Output the [x, y] coordinate of the center of the cell containing the given text.  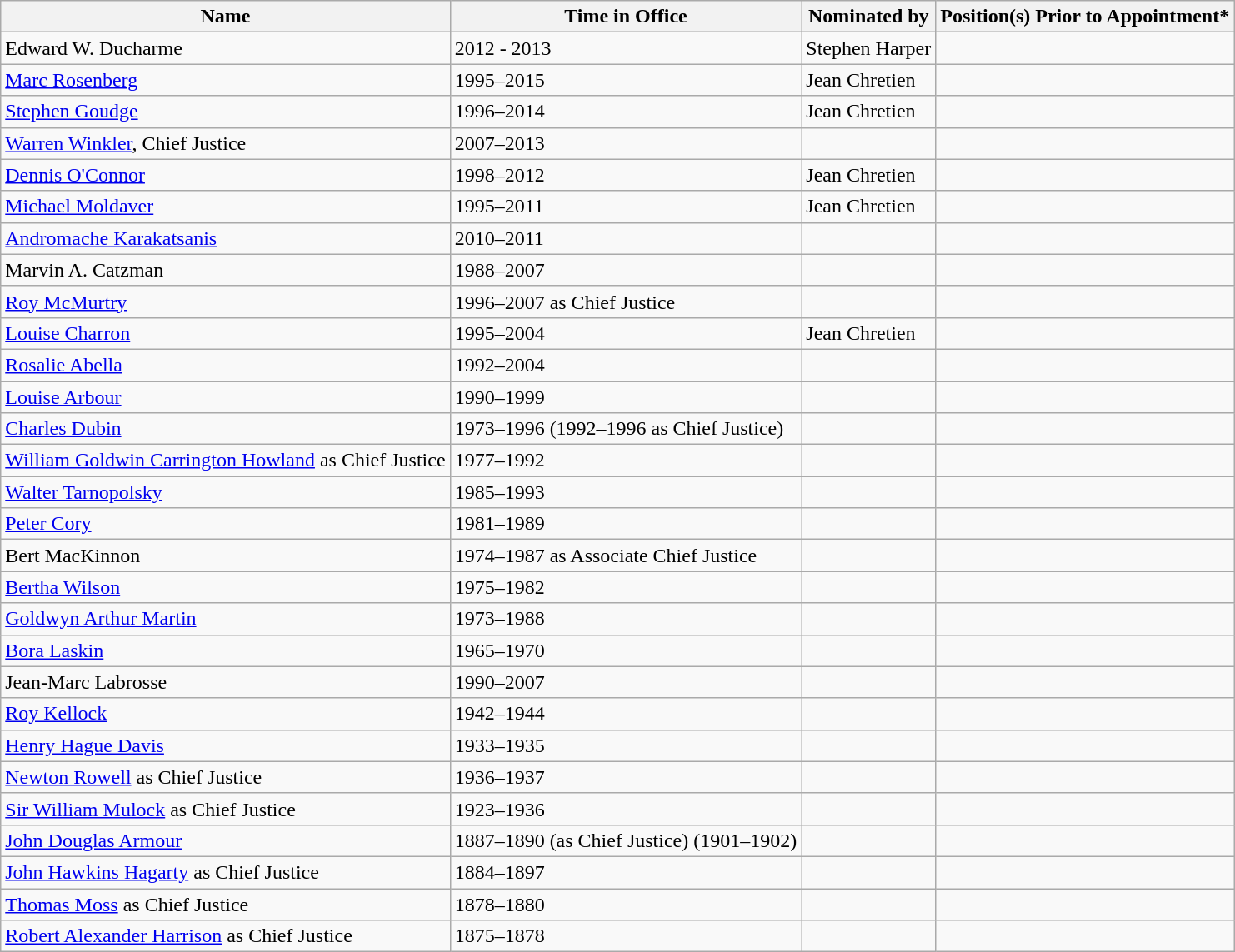
1875–1878 [626, 936]
Walter Tarnopolsky [225, 492]
Warren Winkler, Chief Justice [225, 143]
William Goldwin Carrington Howland as Chief Justice [225, 461]
1990–2007 [626, 682]
1965–1970 [626, 650]
1973–1996 (1992–1996 as Chief Justice) [626, 429]
Marc Rosenberg [225, 80]
Edward W. Ducharme [225, 48]
Name [225, 17]
Peter Cory [225, 524]
1933–1935 [626, 745]
2012 - 2013 [626, 48]
Michael Moldaver [225, 207]
1884–1897 [626, 872]
John Hawkins Hagarty as Chief Justice [225, 872]
1975–1982 [626, 587]
1988–2007 [626, 270]
Goldwyn Arthur Martin [225, 619]
1985–1993 [626, 492]
1981–1989 [626, 524]
Bora Laskin [225, 650]
1998–2012 [626, 175]
Jean-Marc Labrosse [225, 682]
Roy Kellock [225, 714]
Newton Rowell as Chief Justice [225, 777]
1995–2011 [626, 207]
Bertha Wilson [225, 587]
1973–1988 [626, 619]
Henry Hague Davis [225, 745]
1977–1992 [626, 461]
Andromache Karakatsanis [225, 238]
1887–1890 (as Chief Justice) (1901–1902) [626, 840]
1923–1936 [626, 809]
Thomas Moss as Chief Justice [225, 904]
1936–1937 [626, 777]
1996–2014 [626, 112]
Dennis O'Connor [225, 175]
Charles Dubin [225, 429]
Louise Arbour [225, 397]
1878–1880 [626, 904]
Roy McMurtry [225, 302]
Bert MacKinnon [225, 556]
1996–2007 as Chief Justice [626, 302]
Time in Office [626, 17]
Marvin A. Catzman [225, 270]
Stephen Goudge [225, 112]
2010–2011 [626, 238]
Nominated by [868, 17]
John Douglas Armour [225, 840]
1974–1987 as Associate Chief Justice [626, 556]
1995–2015 [626, 80]
1995–2004 [626, 333]
1942–1944 [626, 714]
Position(s) Prior to Appointment* [1085, 17]
Robert Alexander Harrison as Chief Justice [225, 936]
2007–2013 [626, 143]
Rosalie Abella [225, 365]
Louise Charron [225, 333]
1990–1999 [626, 397]
1992–2004 [626, 365]
Stephen Harper [868, 48]
Sir William Mulock as Chief Justice [225, 809]
